Locate the cell with the specified text and output its (x, y) center coordinate. 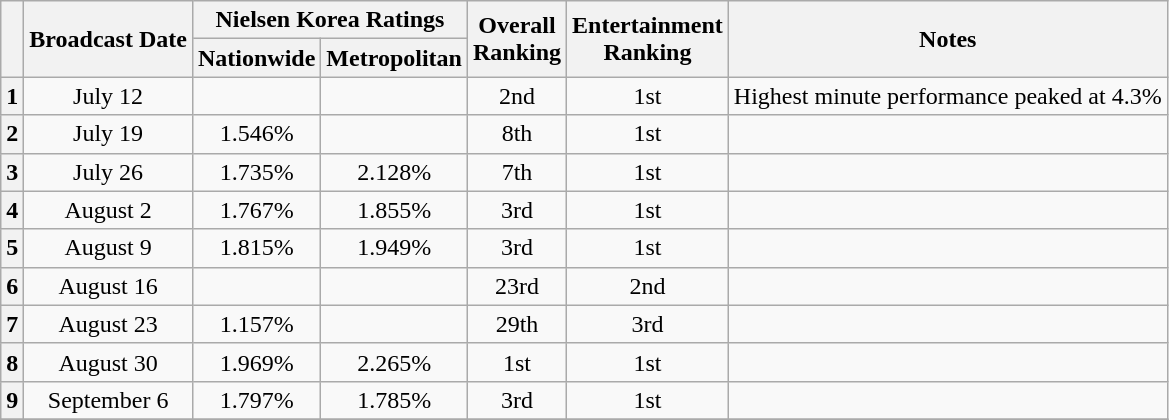
7 (12, 324)
1.157% (256, 324)
Notes (948, 39)
Highest minute performance peaked at 4.3% (948, 96)
Metropolitan (394, 58)
6 (12, 286)
1.797% (256, 400)
8 (12, 362)
August 23 (108, 324)
August 16 (108, 286)
1.735% (256, 172)
July 12 (108, 96)
EntertainmentRanking (648, 39)
5 (12, 248)
OverallRanking (516, 39)
1.546% (256, 134)
3 (12, 172)
1 (12, 96)
23rd (516, 286)
2 (12, 134)
29th (516, 324)
9 (12, 400)
July 26 (108, 172)
2.265% (394, 362)
8th (516, 134)
August 9 (108, 248)
1.785% (394, 400)
2.128% (394, 172)
Nielsen Korea Ratings (330, 20)
July 19 (108, 134)
1.767% (256, 210)
1.855% (394, 210)
September 6 (108, 400)
1.969% (256, 362)
Nationwide (256, 58)
4 (12, 210)
August 2 (108, 210)
1.815% (256, 248)
1.949% (394, 248)
Broadcast Date (108, 39)
7th (516, 172)
August 30 (108, 362)
